Output the (x, y) coordinate of the center of the cell containing the given text.  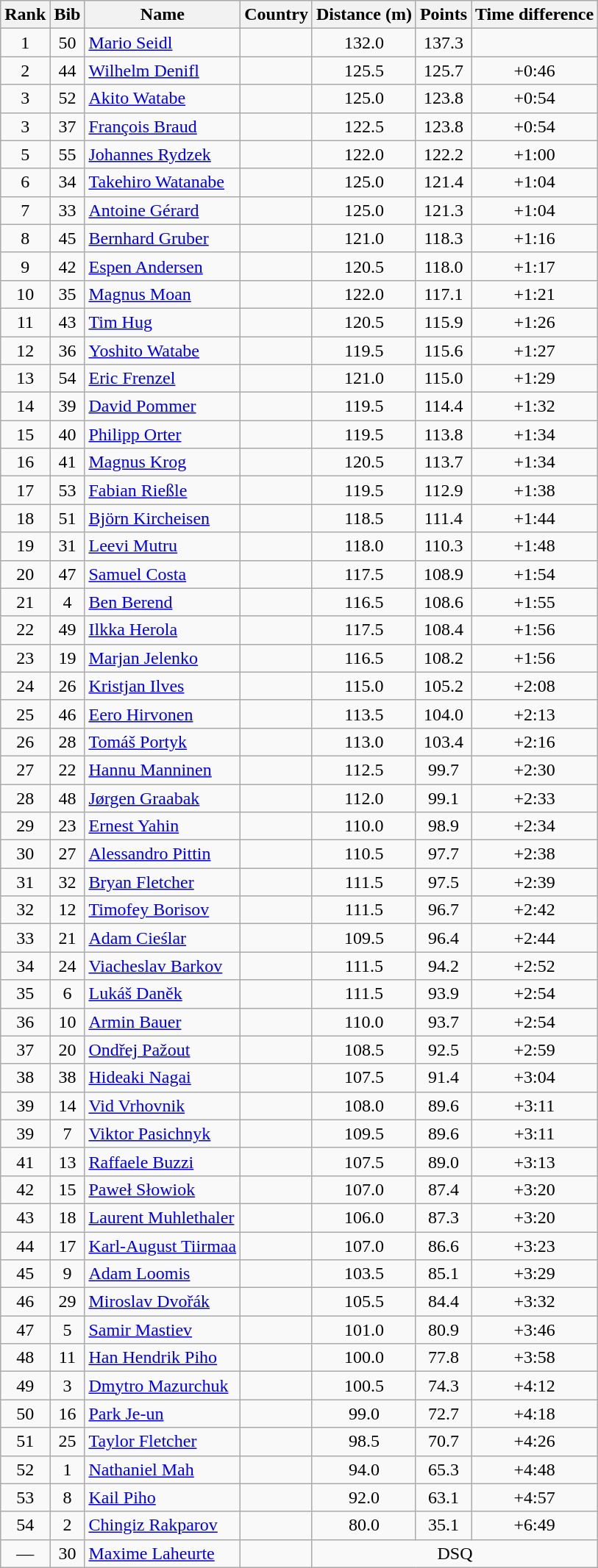
85.1 (443, 1274)
+4:18 (534, 1414)
Bib (68, 15)
Country (277, 15)
Adam Cieślar (163, 938)
108.6 (443, 602)
80.0 (363, 1525)
David Pommer (163, 407)
François Braud (163, 126)
+1:17 (534, 266)
+4:57 (534, 1497)
74.3 (443, 1386)
Maxime Laheurte (163, 1553)
99.7 (443, 770)
Leevi Mutru (163, 546)
Hannu Manninen (163, 770)
+3:46 (534, 1330)
121.3 (443, 210)
Takehiro Watanabe (163, 182)
103.4 (443, 742)
93.9 (443, 994)
97.5 (443, 882)
77.8 (443, 1358)
111.4 (443, 518)
Kail Piho (163, 1497)
Bernhard Gruber (163, 238)
+6:49 (534, 1525)
+3:29 (534, 1274)
89.0 (443, 1161)
+3:04 (534, 1078)
35.1 (443, 1525)
+3:23 (534, 1246)
105.2 (443, 686)
Time difference (534, 15)
Marjan Jelenko (163, 658)
+2:52 (534, 966)
113.8 (443, 434)
125.7 (443, 71)
Akito Watabe (163, 99)
+1:44 (534, 518)
Samir Mastiev (163, 1330)
+2:59 (534, 1050)
Mario Seidl (163, 43)
103.5 (363, 1274)
+2:16 (534, 742)
Raffaele Buzzi (163, 1161)
+2:34 (534, 826)
40 (68, 434)
Samuel Costa (163, 574)
+1:00 (534, 154)
63.1 (443, 1497)
101.0 (363, 1330)
Chingiz Rakparov (163, 1525)
— (25, 1553)
113.0 (363, 742)
Tomáš Portyk (163, 742)
+4:12 (534, 1386)
Park Je-un (163, 1414)
Wilhelm Denifl (163, 71)
+1:29 (534, 379)
94.0 (363, 1469)
Lukáš Daněk (163, 994)
+2:42 (534, 910)
Magnus Moan (163, 294)
110.3 (443, 546)
Distance (m) (363, 15)
115.6 (443, 351)
+2:38 (534, 854)
+2:44 (534, 938)
+1:16 (534, 238)
96.4 (443, 938)
96.7 (443, 910)
86.6 (443, 1246)
+0:46 (534, 71)
118.5 (363, 518)
Alessandro Pittin (163, 854)
+1:48 (534, 546)
+4:48 (534, 1469)
Yoshito Watabe (163, 351)
93.7 (443, 1022)
112.0 (363, 798)
Viacheslav Barkov (163, 966)
Karl-August Tiirmaa (163, 1246)
+2:08 (534, 686)
125.5 (363, 71)
Miroslav Dvořák (163, 1302)
92.0 (363, 1497)
Armin Bauer (163, 1022)
Paweł Słowiok (163, 1189)
+1:27 (534, 351)
94.2 (443, 966)
108.5 (363, 1050)
99.1 (443, 798)
105.5 (363, 1302)
Fabian Rießle (163, 490)
Points (443, 15)
Ben Berend (163, 602)
+3:13 (534, 1161)
+1:21 (534, 294)
+2:30 (534, 770)
72.7 (443, 1414)
99.0 (363, 1414)
Nathaniel Mah (163, 1469)
108.2 (443, 658)
98.9 (443, 826)
+2:33 (534, 798)
+1:32 (534, 407)
+1:55 (534, 602)
Eric Frenzel (163, 379)
Espen Andersen (163, 266)
+2:13 (534, 714)
114.4 (443, 407)
Timofey Borisov (163, 910)
108.0 (363, 1106)
+3:32 (534, 1302)
70.7 (443, 1442)
113.7 (443, 462)
Taylor Fletcher (163, 1442)
122.2 (443, 154)
Hideaki Nagai (163, 1078)
Vid Vrhovnik (163, 1106)
108.9 (443, 574)
132.0 (363, 43)
Philipp Orter (163, 434)
Laurent Muhlethaler (163, 1217)
4 (68, 602)
Tim Hug (163, 322)
80.9 (443, 1330)
Adam Loomis (163, 1274)
97.7 (443, 854)
Viktor Pasichnyk (163, 1134)
108.4 (443, 630)
Björn Kircheisen (163, 518)
117.1 (443, 294)
Jørgen Graabak (163, 798)
104.0 (443, 714)
100.0 (363, 1358)
110.5 (363, 854)
+1:26 (534, 322)
Ondřej Pažout (163, 1050)
+4:26 (534, 1442)
Bryan Fletcher (163, 882)
55 (68, 154)
87.4 (443, 1189)
87.3 (443, 1217)
118.3 (443, 238)
Magnus Krog (163, 462)
84.4 (443, 1302)
+1:38 (534, 490)
98.5 (363, 1442)
Eero Hirvonen (163, 714)
121.4 (443, 182)
100.5 (363, 1386)
106.0 (363, 1217)
Ilkka Herola (163, 630)
112.9 (443, 490)
+1:54 (534, 574)
113.5 (363, 714)
65.3 (443, 1469)
Antoine Gérard (163, 210)
Kristjan Ilves (163, 686)
112.5 (363, 770)
92.5 (443, 1050)
Han Hendrik Piho (163, 1358)
91.4 (443, 1078)
DSQ (455, 1553)
+2:39 (534, 882)
Name (163, 15)
122.5 (363, 126)
Rank (25, 15)
137.3 (443, 43)
+3:58 (534, 1358)
Ernest Yahin (163, 826)
115.9 (443, 322)
Johannes Rydzek (163, 154)
Dmytro Mazurchuk (163, 1386)
